Return (x, y) of the center of cell containing provided text 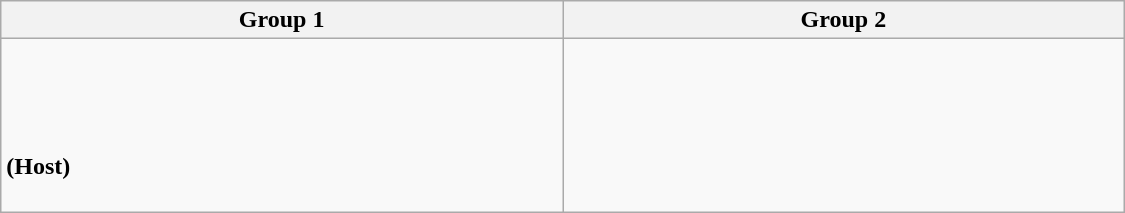
Group 2 (843, 20)
Group 1 (282, 20)
(Host) (282, 126)
